Return [X, Y] of the center of cell containing provided text 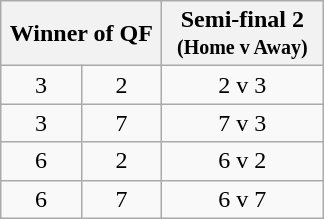
7 v 3 [242, 123]
6 v 2 [242, 161]
Winner of QF [82, 34]
6 v 7 [242, 199]
2 v 3 [242, 85]
Semi-final 2(Home v Away) [242, 34]
